Return [x, y] of the center of cell containing provided text 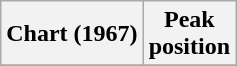
Peakposition [189, 34]
Chart (1967) [72, 34]
